Locate the cell with the specified text and output its [x, y] center coordinate. 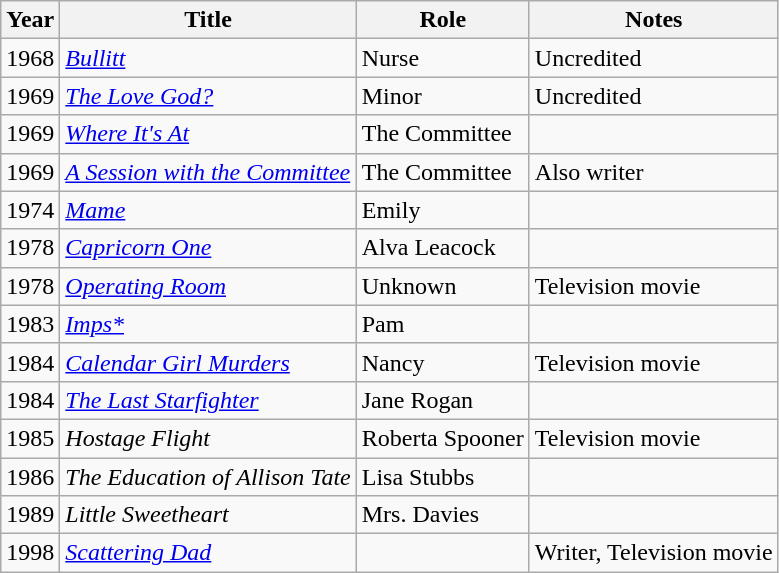
Also writer [654, 172]
Writer, Television movie [654, 553]
Jane Rogan [442, 400]
1989 [30, 515]
Pam [442, 324]
Title [208, 20]
The Love God? [208, 96]
1983 [30, 324]
Lisa Stubbs [442, 477]
1985 [30, 438]
1998 [30, 553]
Where It's At [208, 134]
Alva Leacock [442, 248]
Year [30, 20]
Unknown [442, 286]
Roberta Spooner [442, 438]
Imps* [208, 324]
Notes [654, 20]
Nurse [442, 58]
A Session with the Committee [208, 172]
Operating Room [208, 286]
Role [442, 20]
1986 [30, 477]
The Last Starfighter [208, 400]
Nancy [442, 362]
Bullitt [208, 58]
Mame [208, 210]
Hostage Flight [208, 438]
1968 [30, 58]
Calendar Girl Murders [208, 362]
Capricorn One [208, 248]
Mrs. Davies [442, 515]
The Education of Allison Tate [208, 477]
Little Sweetheart [208, 515]
Emily [442, 210]
Minor [442, 96]
Scattering Dad [208, 553]
1974 [30, 210]
